Return [X, Y] of the center of cell containing provided text 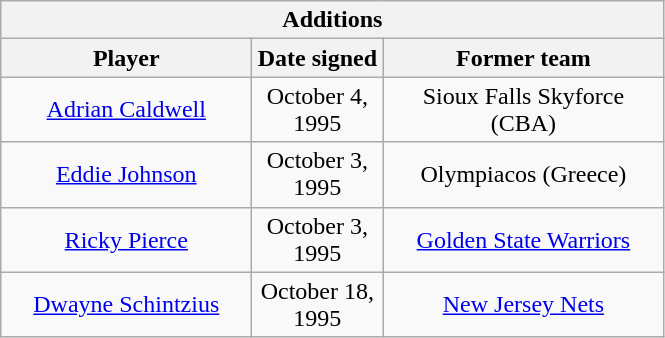
Dwayne Schintzius [126, 304]
Additions [332, 20]
October 4, 1995 [318, 110]
New Jersey Nets [524, 304]
Date signed [318, 58]
October 18, 1995 [318, 304]
Former team [524, 58]
Golden State Warriors [524, 240]
Player [126, 58]
Sioux Falls Skyforce (CBA) [524, 110]
Adrian Caldwell [126, 110]
Ricky Pierce [126, 240]
Eddie Johnson [126, 174]
Olympiacos (Greece) [524, 174]
